Search for the cell housing the specified text and yield its (X, Y) center coordinate. 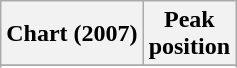
Peakposition (189, 34)
Chart (2007) (72, 34)
